Return [X, Y] of the center of cell containing provided text 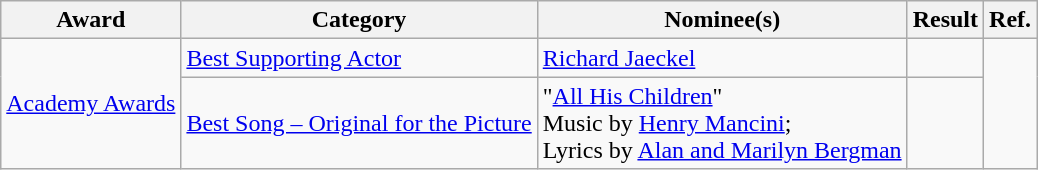
"All His Children" Music by Henry Mancini; Lyrics by Alan and Marilyn Bergman [722, 123]
Result [945, 20]
Nominee(s) [722, 20]
Award [91, 20]
Academy Awards [91, 104]
Best Song – Original for the Picture [359, 123]
Ref. [1010, 20]
Best Supporting Actor [359, 58]
Category [359, 20]
Richard Jaeckel [722, 58]
